Return the (x, y) coordinate for the center point of the cell that contains the specified text.  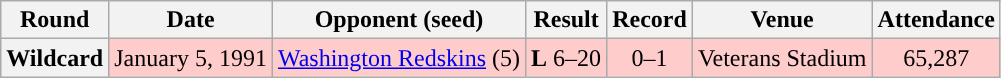
January 5, 1991 (191, 58)
Attendance (936, 20)
Venue (782, 20)
Round (55, 20)
Opponent (seed) (398, 20)
Wildcard (55, 58)
Veterans Stadium (782, 58)
L 6–20 (566, 58)
Date (191, 20)
65,287 (936, 58)
Result (566, 20)
Washington Redskins (5) (398, 58)
0–1 (650, 58)
Record (650, 20)
